Locate the cell with the specified text and output its (X, Y) center coordinate. 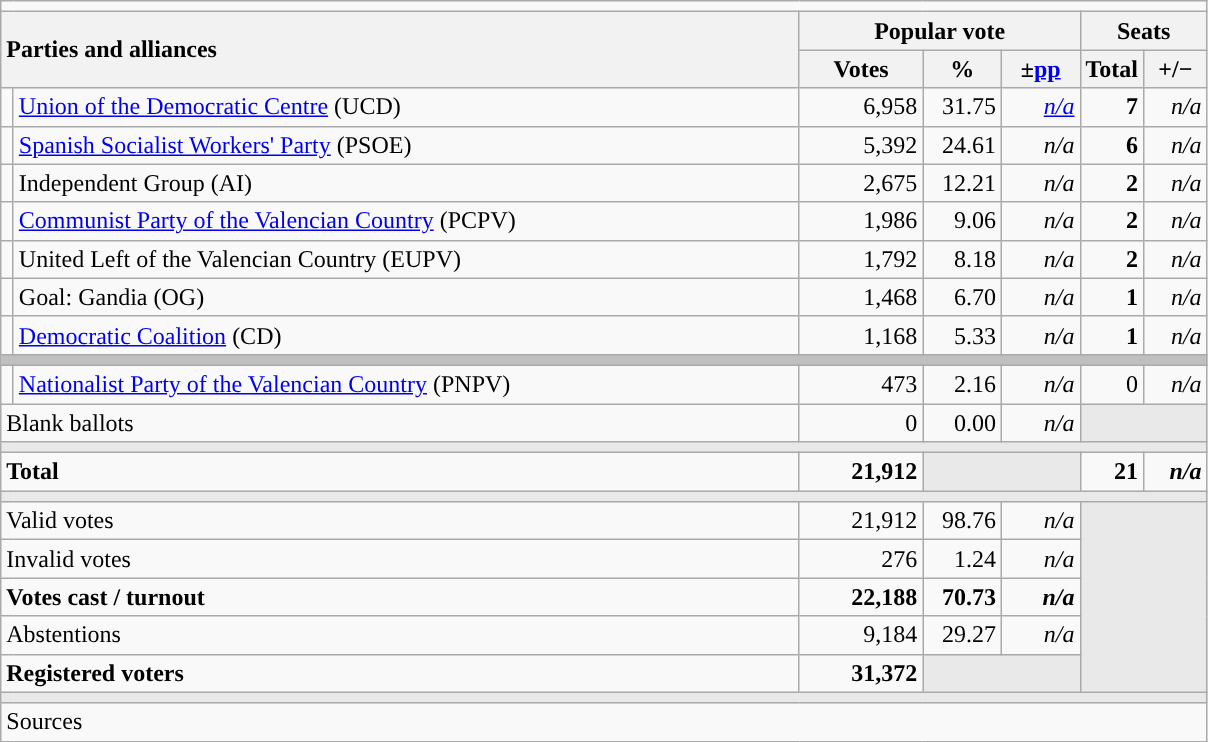
Registered voters (400, 673)
Nationalist Party of the Valencian Country (PNPV) (406, 384)
12.21 (962, 183)
Seats (1144, 31)
Votes cast / turnout (400, 597)
276 (861, 559)
5,392 (861, 145)
Union of the Democratic Centre (UCD) (406, 107)
1,792 (861, 259)
0.00 (962, 423)
Popular vote (940, 31)
Communist Party of the Valencian Country (PCPV) (406, 221)
Invalid votes (400, 559)
98.76 (962, 521)
31,372 (861, 673)
2.16 (962, 384)
Goal: Gandia (OG) (406, 297)
1.24 (962, 559)
9,184 (861, 635)
22,188 (861, 597)
5.33 (962, 335)
Spanish Socialist Workers' Party (PSOE) (406, 145)
Independent Group (AI) (406, 183)
7 (1112, 107)
473 (861, 384)
Valid votes (400, 521)
24.61 (962, 145)
1,168 (861, 335)
Blank ballots (400, 423)
1,468 (861, 297)
1,986 (861, 221)
21 (1112, 472)
6,958 (861, 107)
70.73 (962, 597)
2,675 (861, 183)
Parties and alliances (400, 50)
6 (1112, 145)
8.18 (962, 259)
6.70 (962, 297)
% (962, 69)
Votes (861, 69)
31.75 (962, 107)
United Left of the Valencian Country (EUPV) (406, 259)
+/− (1176, 69)
9.06 (962, 221)
Democratic Coalition (CD) (406, 335)
±pp (1040, 69)
Sources (604, 722)
Abstentions (400, 635)
29.27 (962, 635)
